Provide the (X, Y) coordinate of the cell's center where the given text is located.  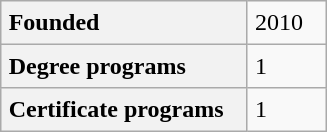
Founded (123, 23)
Degree programs (123, 66)
Certificate programs (123, 110)
2010 (287, 23)
